Capture the cell that displays the provided text and extract its (X, Y) central coordinate. 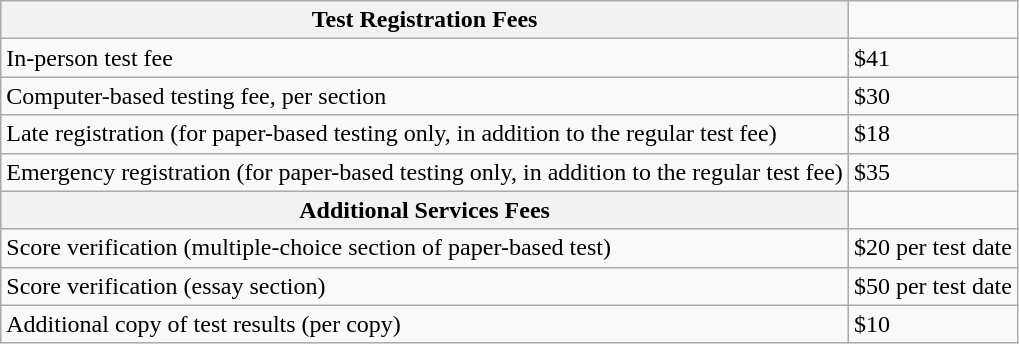
Late registration (for paper-based testing only, in addition to the regular test fee) (425, 134)
Additional Services Fees (425, 210)
$41 (932, 58)
Score verification (multiple-choice section of paper-based test) (425, 248)
Additional copy of test results (per copy) (425, 324)
In-person test fee (425, 58)
$18 (932, 134)
$10 (932, 324)
$30 (932, 96)
Emergency registration (for paper-based testing only, in addition to the regular test fee) (425, 172)
Score verification (essay section) (425, 286)
$35 (932, 172)
Test Registration Fees (425, 20)
$20 per test date (932, 248)
$50 per test date (932, 286)
Computer-based testing fee, per section (425, 96)
